For the text-containing cell, return its midpoint in [X, Y] coordinate format. 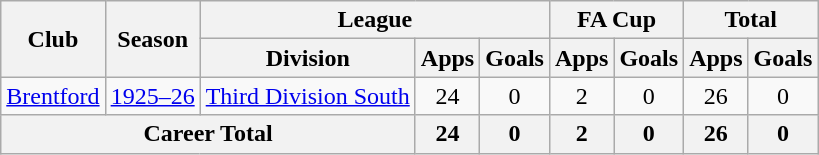
Division [308, 58]
1925–26 [152, 96]
Total [751, 20]
Brentford [53, 96]
Career Total [208, 134]
League [374, 20]
FA Cup [616, 20]
Season [152, 39]
Club [53, 39]
Third Division South [308, 96]
